Search for the cell housing the specified text and yield its [X, Y] center coordinate. 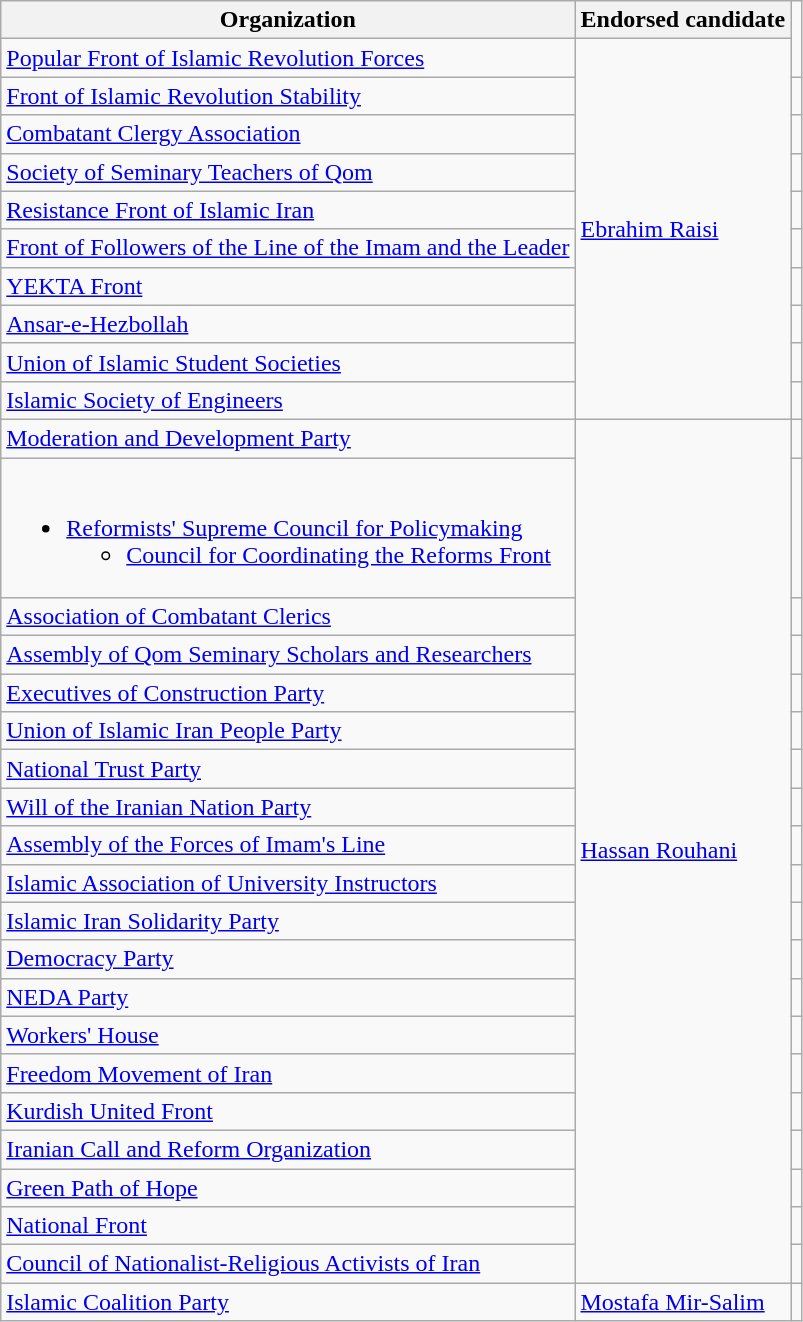
Moderation and Development Party [288, 438]
Executives of Construction Party [288, 693]
YEKTA Front [288, 286]
Kurdish United Front [288, 1111]
Hassan Rouhani [683, 850]
NEDA Party [288, 997]
Assembly of Qom Seminary Scholars and Researchers [288, 655]
Democracy Party [288, 959]
Green Path of Hope [288, 1187]
Islamic Iran Solidarity Party [288, 921]
Front of Followers of the Line of the Imam and the Leader [288, 248]
Freedom Movement of Iran [288, 1073]
Iranian Call and Reform Organization [288, 1149]
Islamic Coalition Party [288, 1302]
Workers' House [288, 1035]
Society of Seminary Teachers of Qom [288, 172]
National Front [288, 1226]
Combatant Clergy Association [288, 134]
Union of Islamic Iran People Party [288, 731]
Mostafa Mir-Salim [683, 1302]
Popular Front of Islamic Revolution Forces [288, 58]
Will of the Iranian Nation Party [288, 807]
Ansar-e-Hezbollah [288, 324]
Islamic Association of University Instructors [288, 883]
National Trust Party [288, 769]
Front of Islamic Revolution Stability [288, 96]
Union of Islamic Student Societies [288, 362]
Islamic Society of Engineers [288, 400]
Resistance Front of Islamic Iran [288, 210]
Ebrahim Raisi [683, 230]
Association of Combatant Clerics [288, 617]
Endorsed candidate [683, 20]
Reformists' Supreme Council for PolicymakingCouncil for Coordinating the Reforms Front [288, 528]
Organization [288, 20]
Council of Nationalist-Religious Activists of Iran [288, 1264]
Assembly of the Forces of Imam's Line [288, 845]
